Capture the cell that displays the provided text and extract its (x, y) central coordinate. 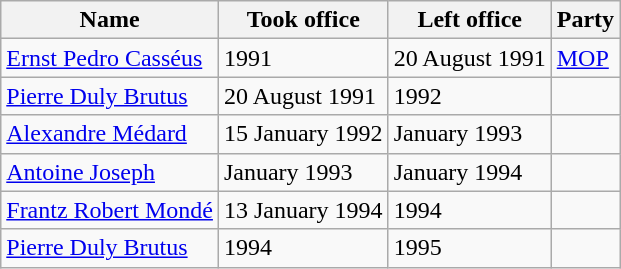
Name (110, 20)
1995 (470, 248)
Frantz Robert Mondé (110, 210)
13 January 1994 (303, 210)
15 January 1992 (303, 134)
Antoine Joseph (110, 172)
Alexandre Médard (110, 134)
Party (585, 20)
MOP (585, 58)
Took office (303, 20)
Ernst Pedro Casséus (110, 58)
Left office (470, 20)
January 1994 (470, 172)
1991 (303, 58)
1992 (470, 96)
